Scan for the cell matching the given text and deliver its (x, y) coordinate at center. 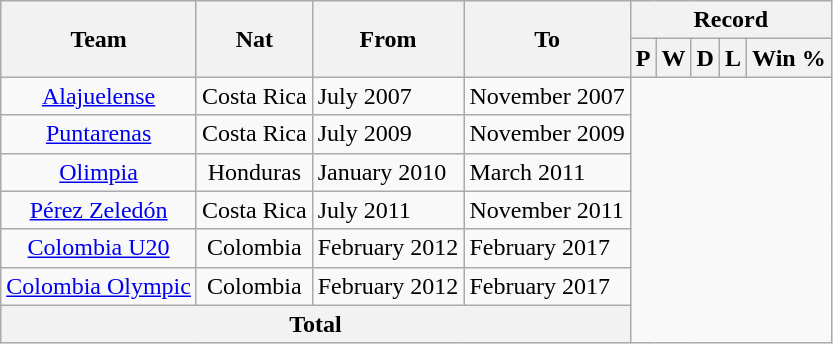
Pérez Zeledón (99, 210)
November 2011 (547, 210)
Olimpia (99, 172)
July 2009 (388, 134)
Record (730, 20)
D (705, 58)
Total (316, 324)
January 2010 (388, 172)
November 2007 (547, 96)
P (643, 58)
From (388, 39)
July 2011 (388, 210)
Win % (790, 58)
March 2011 (547, 172)
Puntarenas (99, 134)
November 2009 (547, 134)
W (674, 58)
Team (99, 39)
Alajuelense (99, 96)
July 2007 (388, 96)
Colombia Olympic (99, 286)
Colombia U20 (99, 248)
To (547, 39)
L (732, 58)
Honduras (254, 172)
Nat (254, 39)
